Search for the cell housing the specified text and yield its (x, y) center coordinate. 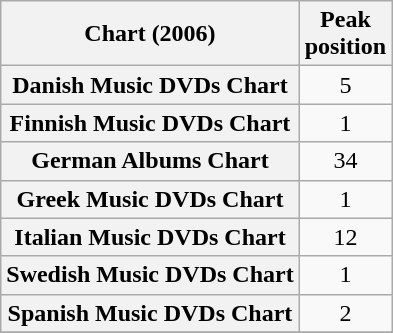
German Albums Chart (150, 161)
2 (345, 313)
12 (345, 237)
Italian Music DVDs Chart (150, 237)
Swedish Music DVDs Chart (150, 275)
Danish Music DVDs Chart (150, 85)
Finnish Music DVDs Chart (150, 123)
5 (345, 85)
Greek Music DVDs Chart (150, 199)
Chart (2006) (150, 34)
Spanish Music DVDs Chart (150, 313)
Peakposition (345, 34)
34 (345, 161)
